Determine the (x, y) coordinate at the center of the cell enclosing the given text.  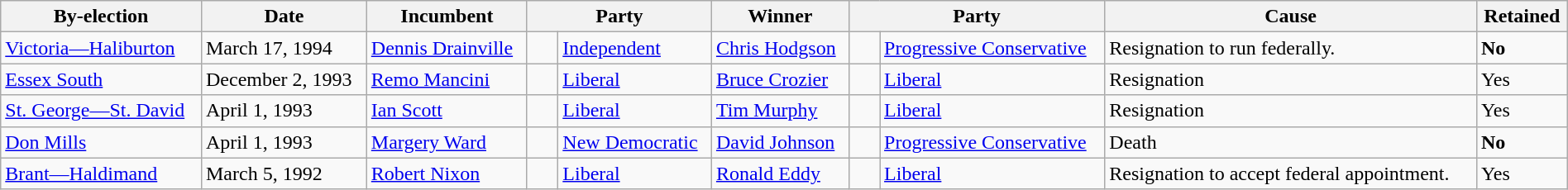
Retained (1522, 17)
David Johnson (780, 142)
Death (1291, 142)
Remo Mancini (447, 79)
Victoria—Haliburton (101, 48)
Cause (1291, 17)
Essex South (101, 79)
Resignation to accept federal appointment. (1291, 173)
Resignation to run federally. (1291, 48)
New Democratic (635, 142)
Dennis Drainville (447, 48)
Winner (780, 17)
St. George—St. David (101, 111)
Ronald Eddy (780, 173)
Margery Ward (447, 142)
Don Mills (101, 142)
Independent (635, 48)
Ian Scott (447, 111)
March 5, 1992 (284, 173)
Robert Nixon (447, 173)
Bruce Crozier (780, 79)
December 2, 1993 (284, 79)
Chris Hodgson (780, 48)
Incumbent (447, 17)
Tim Murphy (780, 111)
Date (284, 17)
Brant—Haldimand (101, 173)
By-election (101, 17)
March 17, 1994 (284, 48)
